Return the (x, y) coordinate for the center point of the cell that contains the specified text.  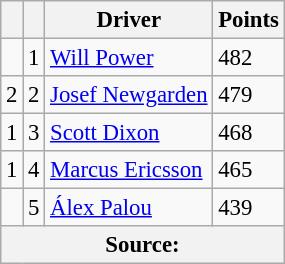
Marcus Ericsson (129, 170)
439 (248, 208)
Álex Palou (129, 208)
465 (248, 170)
5 (34, 208)
Source: (142, 245)
468 (248, 133)
3 (34, 133)
Driver (129, 20)
Will Power (129, 58)
482 (248, 58)
479 (248, 95)
Points (248, 20)
4 (34, 170)
Josef Newgarden (129, 95)
Scott Dixon (129, 133)
